Determine the [X, Y] coordinate at the center of the cell enclosing the given text.  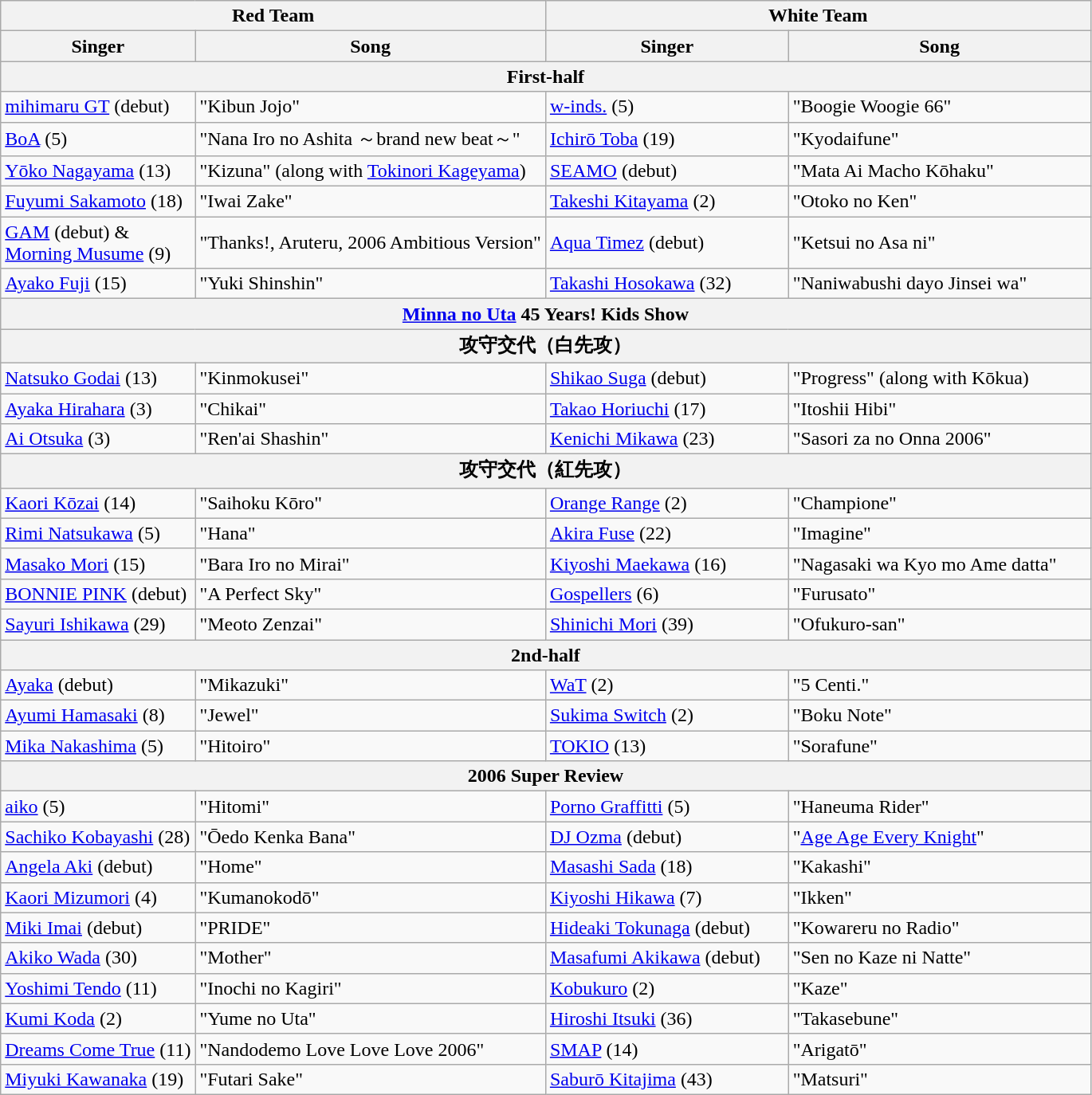
Hideaki Tokunaga (debut) [666, 928]
mihimaru GT (debut) [98, 107]
w-inds. (5) [666, 107]
WaT (2) [666, 685]
"PRIDE" [371, 928]
SEAMO (debut) [666, 171]
Sachiko Kobayashi (28) [98, 837]
"Ren'ai Shashin" [371, 439]
"Mother" [371, 958]
SMAP (14) [666, 1049]
"Kibun Jojo" [371, 107]
2006 Super Review [545, 776]
"Thanks!, Aruteru, 2006 Ambitious Version" [371, 242]
"A Perfect Sky" [371, 594]
"Kyodaifune" [939, 139]
"Jewel" [371, 716]
"Boogie Woogie 66" [939, 107]
BoA (5) [98, 139]
Kaori Mizumori (4) [98, 897]
"Naniwabushi dayo Jinsei wa" [939, 284]
Ai Otsuka (3) [98, 439]
"Ofukuro-san" [939, 624]
攻守交代（紅先攻） [545, 472]
Orange Range (2) [666, 503]
"Kinmokusei" [371, 378]
"Sasori za no Onna 2006" [939, 439]
"Meoto Zenzai" [371, 624]
"Nagasaki wa Kyo mo Ame datta" [939, 563]
"Itoshii Hibi" [939, 409]
"Ōedo Kenka Bana" [371, 837]
Dreams Come True (11) [98, 1049]
"Hitoiro" [371, 746]
Minna no Uta 45 Years! Kids Show [545, 314]
"Nandodemo Love Love Love 2006" [371, 1049]
Ichirō Toba (19) [666, 139]
Gospellers (6) [666, 594]
Natsuko Godai (13) [98, 378]
"Chikai" [371, 409]
"Sorafune" [939, 746]
Kobukuro (2) [666, 988]
Angela Aki (debut) [98, 867]
First-half [545, 77]
Masafumi Akikawa (debut) [666, 958]
"Sen no Kaze ni Natte" [939, 958]
"Bara Iro no Mirai" [371, 563]
Sukima Switch (2) [666, 716]
"Futari Sake" [371, 1079]
Kumi Koda (2) [98, 1018]
"Haneuma Rider" [939, 807]
aiko (5) [98, 807]
Akira Fuse (22) [666, 533]
Kiyoshi Maekawa (16) [666, 563]
"Iwai Zake" [371, 202]
"Takasebune" [939, 1018]
Masako Mori (15) [98, 563]
Miyuki Kawanaka (19) [98, 1079]
Takeshi Kitayama (2) [666, 202]
"Arigatō" [939, 1049]
"Boku Note" [939, 716]
"Champione" [939, 503]
"Yume no Uta" [371, 1018]
"Hana" [371, 533]
Takashi Hosokawa (32) [666, 284]
Shikao Suga (debut) [666, 378]
White Team [818, 16]
"Furusato" [939, 594]
"Kumanokodō" [371, 897]
"Ketsui no Asa ni" [939, 242]
Kaori Kōzai (14) [98, 503]
Saburō Kitajima (43) [666, 1079]
"Kowareru no Radio" [939, 928]
Yoshimi Tendo (11) [98, 988]
Akiko Wada (30) [98, 958]
2nd-half [545, 654]
Yōko Nagayama (13) [98, 171]
Ayumi Hamasaki (8) [98, 716]
"Age Age Every Knight" [939, 837]
"5 Centi." [939, 685]
"Mikazuki" [371, 685]
Kenichi Mikawa (23) [666, 439]
GAM (debut) &Morning Musume (9) [98, 242]
Ayaka Hirahara (3) [98, 409]
Sayuri Ishikawa (29) [98, 624]
Red Team [273, 16]
"Inochi no Kagiri" [371, 988]
Fuyumi Sakamoto (18) [98, 202]
Mika Nakashima (5) [98, 746]
Ayaka (debut) [98, 685]
Shinichi Mori (39) [666, 624]
BONNIE PINK (debut) [98, 594]
"Kaze" [939, 988]
"Otoko no Ken" [939, 202]
Kiyoshi Hikawa (7) [666, 897]
攻守交代（白先攻） [545, 346]
Aqua Timez (debut) [666, 242]
Rimi Natsukawa (5) [98, 533]
"Mata Ai Macho Kōhaku" [939, 171]
"Yuki Shinshin" [371, 284]
TOKIO (13) [666, 746]
Ayako Fuji (15) [98, 284]
Hiroshi Itsuki (36) [666, 1018]
Porno Graffitti (5) [666, 807]
DJ Ozma (debut) [666, 837]
"Saihoku Kōro" [371, 503]
Miki Imai (debut) [98, 928]
"Matsuri" [939, 1079]
Masashi Sada (18) [666, 867]
"Kizuna" (along with Tokinori Kageyama) [371, 171]
"Kakashi" [939, 867]
"Hitomi" [371, 807]
Takao Horiuchi (17) [666, 409]
"Home" [371, 867]
"Ikken" [939, 897]
"Imagine" [939, 533]
"Progress" (along with Kōkua) [939, 378]
"Nana Iro no Ashita ～brand new beat～" [371, 139]
